Search for the cell housing the specified text and yield its [X, Y] center coordinate. 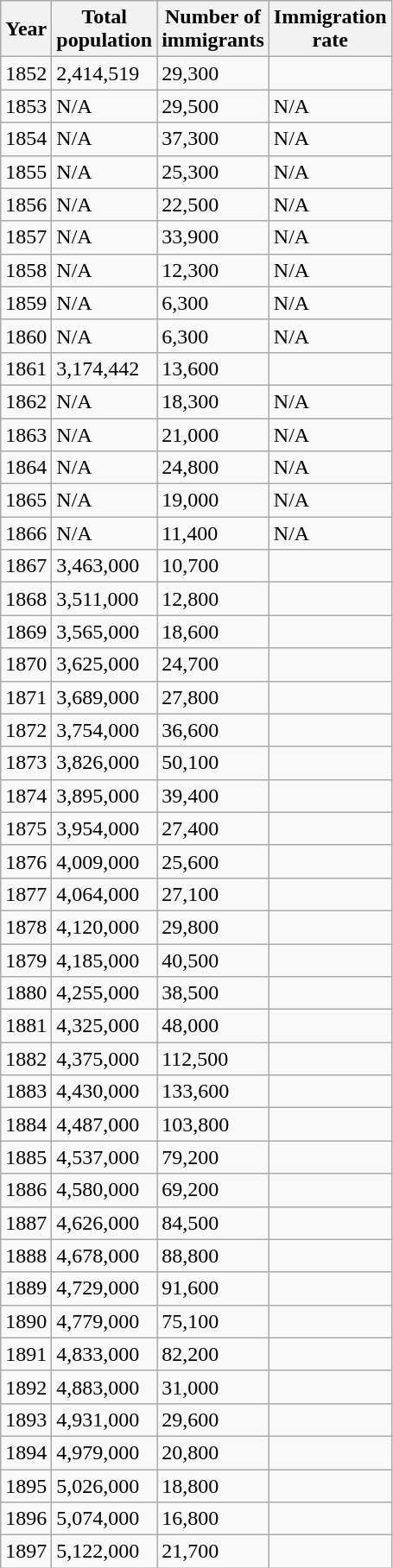
1867 [26, 566]
4,626,000 [105, 1223]
4,931,000 [105, 1420]
1896 [26, 1519]
1869 [26, 632]
4,064,000 [105, 894]
18,800 [213, 1485]
40,500 [213, 960]
13,600 [213, 368]
75,100 [213, 1321]
4,537,000 [105, 1157]
1864 [26, 468]
3,895,000 [105, 796]
1863 [26, 434]
133,600 [213, 1092]
38,500 [213, 993]
4,729,000 [105, 1288]
88,800 [213, 1256]
18,600 [213, 632]
18,300 [213, 401]
29,300 [213, 73]
21,000 [213, 434]
33,900 [213, 237]
1895 [26, 1485]
1870 [26, 664]
4,487,000 [105, 1124]
3,954,000 [105, 828]
11,400 [213, 533]
29,600 [213, 1420]
1855 [26, 172]
31,000 [213, 1387]
4,255,000 [105, 993]
3,511,000 [105, 599]
1878 [26, 927]
1894 [26, 1452]
3,826,000 [105, 763]
5,122,000 [105, 1552]
16,800 [213, 1519]
1887 [26, 1223]
1860 [26, 336]
112,500 [213, 1059]
1885 [26, 1157]
1891 [26, 1354]
4,009,000 [105, 861]
82,200 [213, 1354]
50,100 [213, 763]
1877 [26, 894]
Totalpopulation [105, 29]
29,800 [213, 927]
Number ofimmigrants [213, 29]
4,678,000 [105, 1256]
10,700 [213, 566]
1880 [26, 993]
5,026,000 [105, 1485]
4,375,000 [105, 1059]
1858 [26, 270]
1873 [26, 763]
1879 [26, 960]
1882 [26, 1059]
1859 [26, 303]
12,300 [213, 270]
1866 [26, 533]
2,414,519 [105, 73]
1897 [26, 1552]
1872 [26, 730]
3,754,000 [105, 730]
4,185,000 [105, 960]
69,200 [213, 1190]
1857 [26, 237]
1893 [26, 1420]
1856 [26, 205]
36,600 [213, 730]
5,074,000 [105, 1519]
1874 [26, 796]
3,174,442 [105, 368]
27,400 [213, 828]
19,000 [213, 501]
1853 [26, 106]
1890 [26, 1321]
3,625,000 [105, 664]
91,600 [213, 1288]
1888 [26, 1256]
25,600 [213, 861]
1889 [26, 1288]
3,565,000 [105, 632]
84,500 [213, 1223]
25,300 [213, 172]
1861 [26, 368]
1884 [26, 1124]
1881 [26, 1026]
Immigrationrate [330, 29]
1871 [26, 697]
22,500 [213, 205]
103,800 [213, 1124]
3,689,000 [105, 697]
20,800 [213, 1452]
12,800 [213, 599]
79,200 [213, 1157]
29,500 [213, 106]
4,580,000 [105, 1190]
4,979,000 [105, 1452]
37,300 [213, 139]
4,325,000 [105, 1026]
1886 [26, 1190]
1852 [26, 73]
1875 [26, 828]
39,400 [213, 796]
1862 [26, 401]
1865 [26, 501]
1892 [26, 1387]
21,700 [213, 1552]
27,100 [213, 894]
Year [26, 29]
4,883,000 [105, 1387]
1854 [26, 139]
4,120,000 [105, 927]
4,833,000 [105, 1354]
4,430,000 [105, 1092]
1883 [26, 1092]
1868 [26, 599]
1876 [26, 861]
24,800 [213, 468]
24,700 [213, 664]
4,779,000 [105, 1321]
48,000 [213, 1026]
27,800 [213, 697]
3,463,000 [105, 566]
